Return the (X, Y) coordinate for the center point of the cell that contains the specified text.  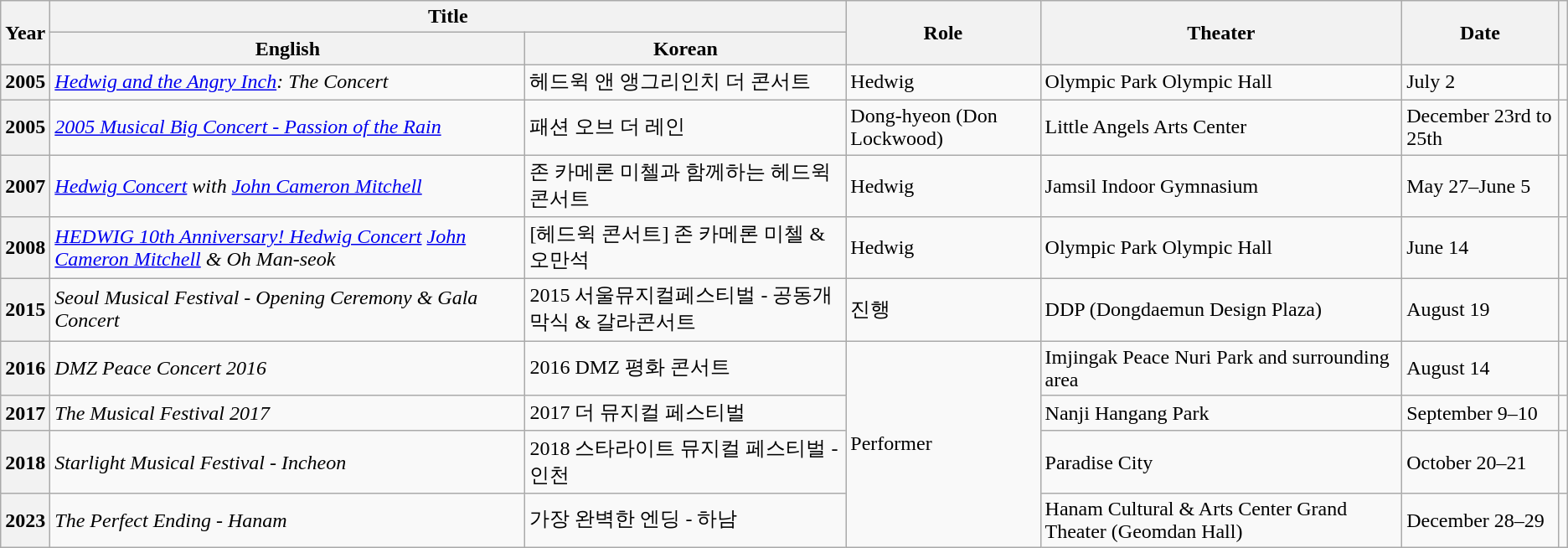
October 20–21 (1480, 462)
June 14 (1480, 248)
Year (25, 33)
2015 서울뮤지컬페스티벌 - 공동개막식 & 갈라콘서트 (685, 310)
2016 DMZ 평화 콘서트 (685, 369)
2023 (25, 520)
Imjingak Peace Nuri Park and surrounding area (1221, 369)
Seoul Musical Festival - Opening Ceremony & Gala Concert (288, 310)
Title (448, 17)
Paradise City (1221, 462)
English (288, 49)
2015 (25, 310)
2007 (25, 185)
진행 (943, 310)
DDP (Dongdaemun Design Plaza) (1221, 310)
August 19 (1480, 310)
Performer (943, 444)
May 27–June 5 (1480, 185)
Hedwig Concert with John Cameron Mitchell (288, 185)
December 28–29 (1480, 520)
2017 (25, 414)
2008 (25, 248)
December 23rd to 25th (1480, 127)
Dong-hyeon (Don Lockwood) (943, 127)
Jamsil Indoor Gymnasium (1221, 185)
헤드윅 앤 앵그리인치 더 콘서트 (685, 82)
2018 (25, 462)
The Musical Festival 2017 (288, 414)
2017 더 뮤지컬 페스티벌 (685, 414)
Theater (1221, 33)
DMZ Peace Concert 2016 (288, 369)
The Perfect Ending - Hanam (288, 520)
Starlight Musical Festival - Incheon (288, 462)
Hanam Cultural & Arts Center Grand Theater (Geomdan Hall) (1221, 520)
[헤드윅 콘서트] 존 카메론 미첼 & 오만석 (685, 248)
2005 Musical Big Concert - Passion of the Rain (288, 127)
Date (1480, 33)
HEDWIG 10th Anniversary! Hedwig Concert John Cameron Mitchell & Oh Man-seok (288, 248)
2016 (25, 369)
Little Angels Arts Center (1221, 127)
August 14 (1480, 369)
Hedwig and the Angry Inch: The Concert (288, 82)
Korean (685, 49)
2018 스타라이트 뮤지컬 페스티벌 - 인천 (685, 462)
가장 완벽한 엔딩 - 하남 (685, 520)
패션 오브 더 레인 (685, 127)
존 카메론 미첼과 함께하는 헤드윅 콘서트 (685, 185)
September 9–10 (1480, 414)
Nanji Hangang Park (1221, 414)
Role (943, 33)
July 2 (1480, 82)
